Identify which cell holds the provided text, then report its [x, y] central coordinate. 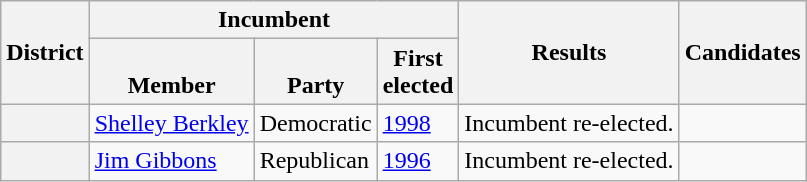
Incumbent [274, 20]
Party [316, 72]
Republican [316, 161]
District [45, 52]
1996 [418, 161]
Member [172, 72]
Results [569, 52]
Jim Gibbons [172, 161]
Candidates [742, 52]
Shelley Berkley [172, 123]
1998 [418, 123]
Democratic [316, 123]
Firstelected [418, 72]
